Provide the (x, y) coordinate of the cell's center where the given text is located.  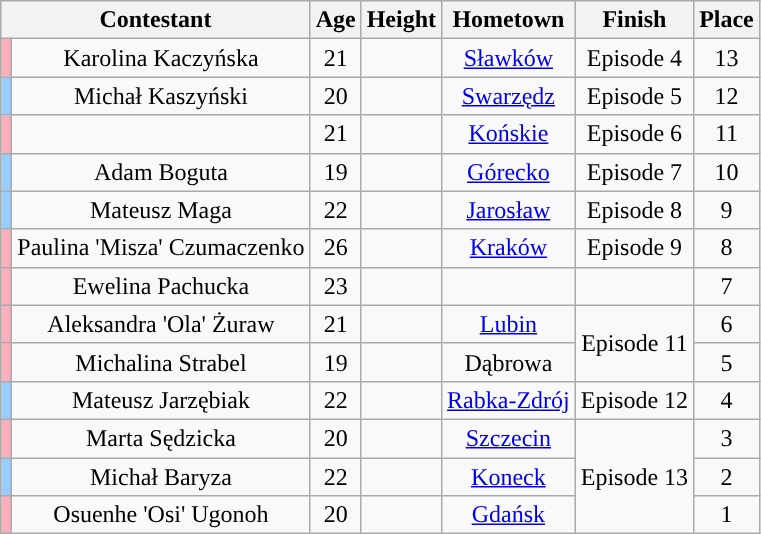
Episode 7 (634, 172)
Górecko (509, 172)
Episode 8 (634, 210)
10 (727, 172)
Lubin (509, 324)
11 (727, 134)
Episode 4 (634, 58)
7 (727, 286)
Age (336, 20)
Gdańsk (509, 515)
Place (727, 20)
Michalina Strabel (161, 362)
Jarosław (509, 210)
Paulina 'Misza' Czumaczenko (161, 248)
Michał Baryza (161, 477)
2 (727, 477)
Contestant (156, 20)
Dąbrowa (509, 362)
Episode 9 (634, 248)
Kraków (509, 248)
Sławków (509, 58)
5 (727, 362)
Końskie (509, 134)
Karolina Kaczyńska (161, 58)
6 (727, 324)
12 (727, 96)
Mateusz Maga (161, 210)
9 (727, 210)
1 (727, 515)
3 (727, 438)
13 (727, 58)
23 (336, 286)
Rabka-Zdrój (509, 400)
Swarzędz (509, 96)
Hometown (509, 20)
Height (401, 20)
Ewelina Pachucka (161, 286)
Osuenhe 'Osi' Ugonoh (161, 515)
8 (727, 248)
Adam Boguta (161, 172)
Michał Kaszyński (161, 96)
Finish (634, 20)
Szczecin (509, 438)
Koneck (509, 477)
Episode 6 (634, 134)
Episode 13 (634, 476)
Episode 12 (634, 400)
Aleksandra 'Ola' Żuraw (161, 324)
Mateusz Jarzębiak (161, 400)
26 (336, 248)
Marta Sędzicka (161, 438)
Episode 5 (634, 96)
4 (727, 400)
Episode 11 (634, 343)
